Output the [x, y] coordinate of the center of the cell containing the given text.  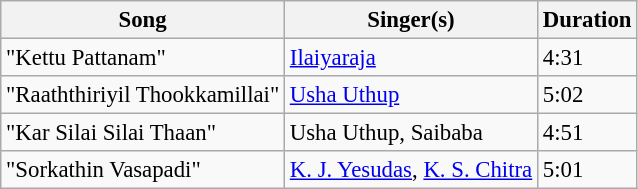
Ilaiyaraja [412, 58]
4:31 [588, 58]
Usha Uthup, Saibaba [412, 133]
"Kar Silai Silai Thaan" [143, 133]
Duration [588, 20]
5:02 [588, 95]
"Kettu Pattanam" [143, 58]
Song [143, 20]
Usha Uthup [412, 95]
"Sorkathin Vasapadi" [143, 170]
5:01 [588, 170]
"Raaththiriyil Thookkamillai" [143, 95]
K. J. Yesudas, K. S. Chitra [412, 170]
4:51 [588, 133]
Singer(s) [412, 20]
